Return [X, Y] of the center of cell containing provided text 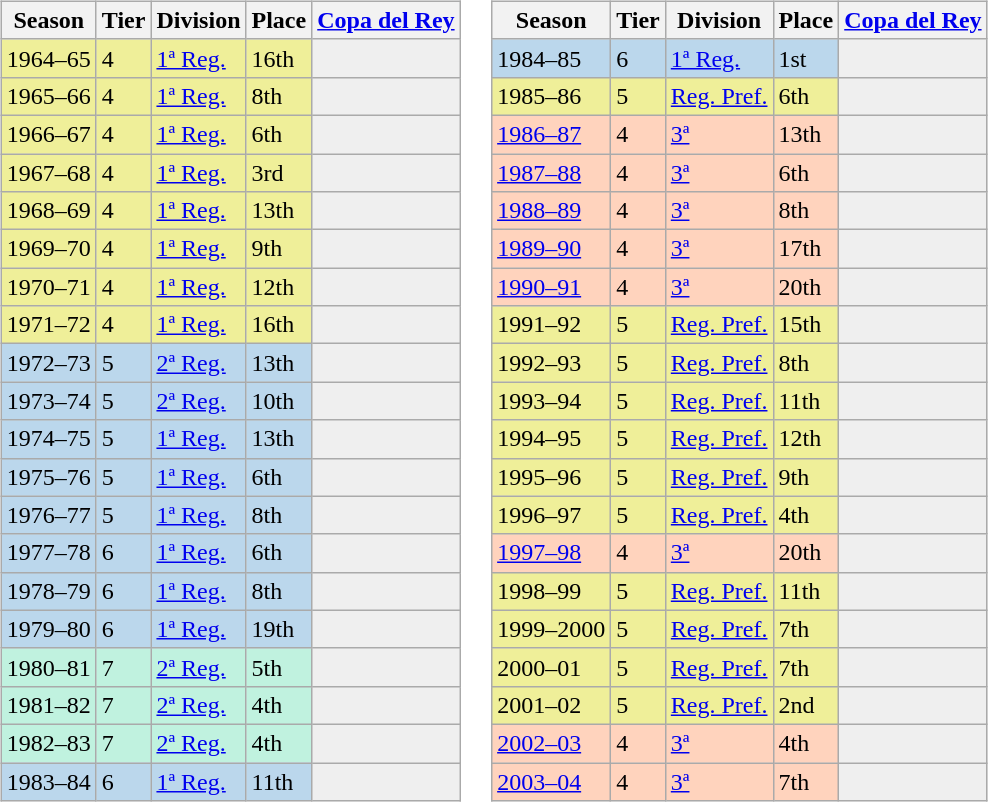
1965–66 [48, 96]
1975–76 [48, 477]
15th [806, 325]
1994–95 [552, 439]
1987–88 [552, 173]
1969–70 [48, 249]
1993–94 [552, 401]
1978–79 [48, 591]
19th [279, 629]
1973–74 [48, 401]
1991–92 [552, 325]
2nd [806, 705]
2001–02 [552, 705]
1983–84 [48, 781]
3rd [279, 173]
1968–69 [48, 211]
1999–2000 [552, 629]
1966–67 [48, 134]
17th [806, 249]
2000–01 [552, 667]
1981–82 [48, 705]
1992–93 [552, 363]
1967–68 [48, 173]
1990–91 [552, 287]
2002–03 [552, 743]
1988–89 [552, 211]
1982–83 [48, 743]
10th [279, 401]
1998–99 [552, 591]
2003–04 [552, 781]
1976–77 [48, 515]
1995–96 [552, 477]
1997–98 [552, 553]
1996–97 [552, 515]
1972–73 [48, 363]
1977–78 [48, 553]
1984–85 [552, 58]
1980–81 [48, 667]
1979–80 [48, 629]
1st [806, 58]
1985–86 [552, 96]
1989–90 [552, 249]
1964–65 [48, 58]
1971–72 [48, 325]
1970–71 [48, 287]
1986–87 [552, 134]
1974–75 [48, 439]
5th [279, 667]
